Capture the cell that displays the provided text and extract its (X, Y) central coordinate. 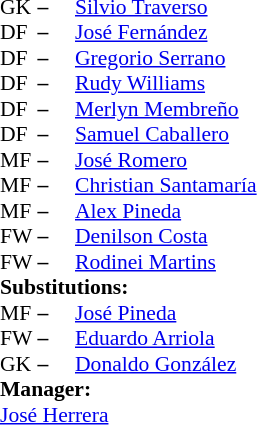
Merlyn Membreño (166, 109)
Manager: (128, 389)
Gregorio Serrano (166, 58)
Rudy Williams (166, 83)
Donaldo González (166, 364)
Eduardo Arriola (166, 339)
Samuel Caballero (166, 135)
Denilson Costa (166, 237)
José Fernández (166, 33)
José Romero (166, 160)
José Pineda (166, 313)
Rodinei Martins (166, 262)
Alex Pineda (166, 211)
GK (19, 364)
Christian Santamaría (166, 185)
Substitutions: (128, 287)
